From the cell containing the given text, extract its center point as (x, y) coordinate. 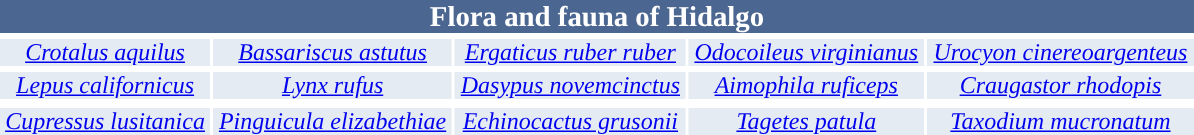
Lynx rufus (332, 86)
Cupressus lusitanica (105, 122)
Tagetes patula (806, 122)
Flora and fauna of Hidalgo (597, 16)
Taxodium mucronatum (1060, 122)
Ergaticus ruber ruber (570, 52)
Pinguicula elizabethiae (332, 122)
Lepus californicus (105, 86)
Aimophila ruficeps (806, 86)
Bassariscus astutus (332, 52)
Craugastor rhodopis (1060, 86)
Echinocactus grusonii (570, 122)
Urocyon cinereoargenteus (1060, 52)
Crotalus aquilus (105, 52)
Dasypus novemcinctus (570, 86)
Odocoileus virginianus (806, 52)
